Determine the (X, Y) coordinate at the center of the cell enclosing the given text.  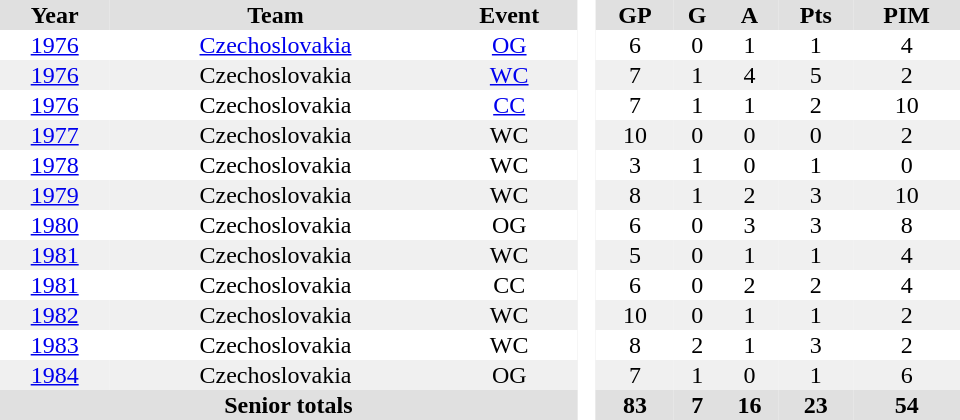
1979 (54, 195)
1980 (54, 225)
54 (906, 405)
1977 (54, 135)
GP (635, 15)
PIM (906, 15)
83 (635, 405)
A (749, 15)
1984 (54, 375)
G (697, 15)
16 (749, 405)
Senior totals (288, 405)
Year (54, 15)
Team (275, 15)
1982 (54, 315)
1983 (54, 345)
Pts (816, 15)
Event (510, 15)
1978 (54, 165)
23 (816, 405)
